From the cell containing the given text, extract its center point as (x, y) coordinate. 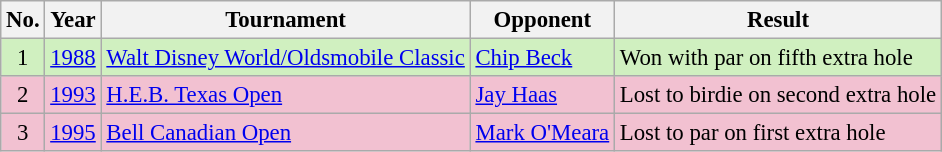
Bell Canadian Open (286, 133)
Result (778, 20)
Tournament (286, 20)
Chip Beck (542, 58)
1 (23, 58)
2 (23, 95)
1988 (73, 58)
Year (73, 20)
Jay Haas (542, 95)
Won with par on fifth extra hole (778, 58)
Walt Disney World/Oldsmobile Classic (286, 58)
1995 (73, 133)
Opponent (542, 20)
H.E.B. Texas Open (286, 95)
Lost to birdie on second extra hole (778, 95)
3 (23, 133)
1993 (73, 95)
Lost to par on first extra hole (778, 133)
Mark O'Meara (542, 133)
No. (23, 20)
